Determine the [X, Y] coordinate at the center of the cell enclosing the given text.  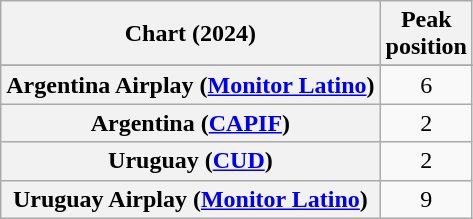
Uruguay Airplay (Monitor Latino) [190, 199]
Argentina Airplay (Monitor Latino) [190, 85]
9 [426, 199]
6 [426, 85]
Peakposition [426, 34]
Chart (2024) [190, 34]
Uruguay (CUD) [190, 161]
Argentina (CAPIF) [190, 123]
